From the cell containing the given text, extract its center point as [x, y] coordinate. 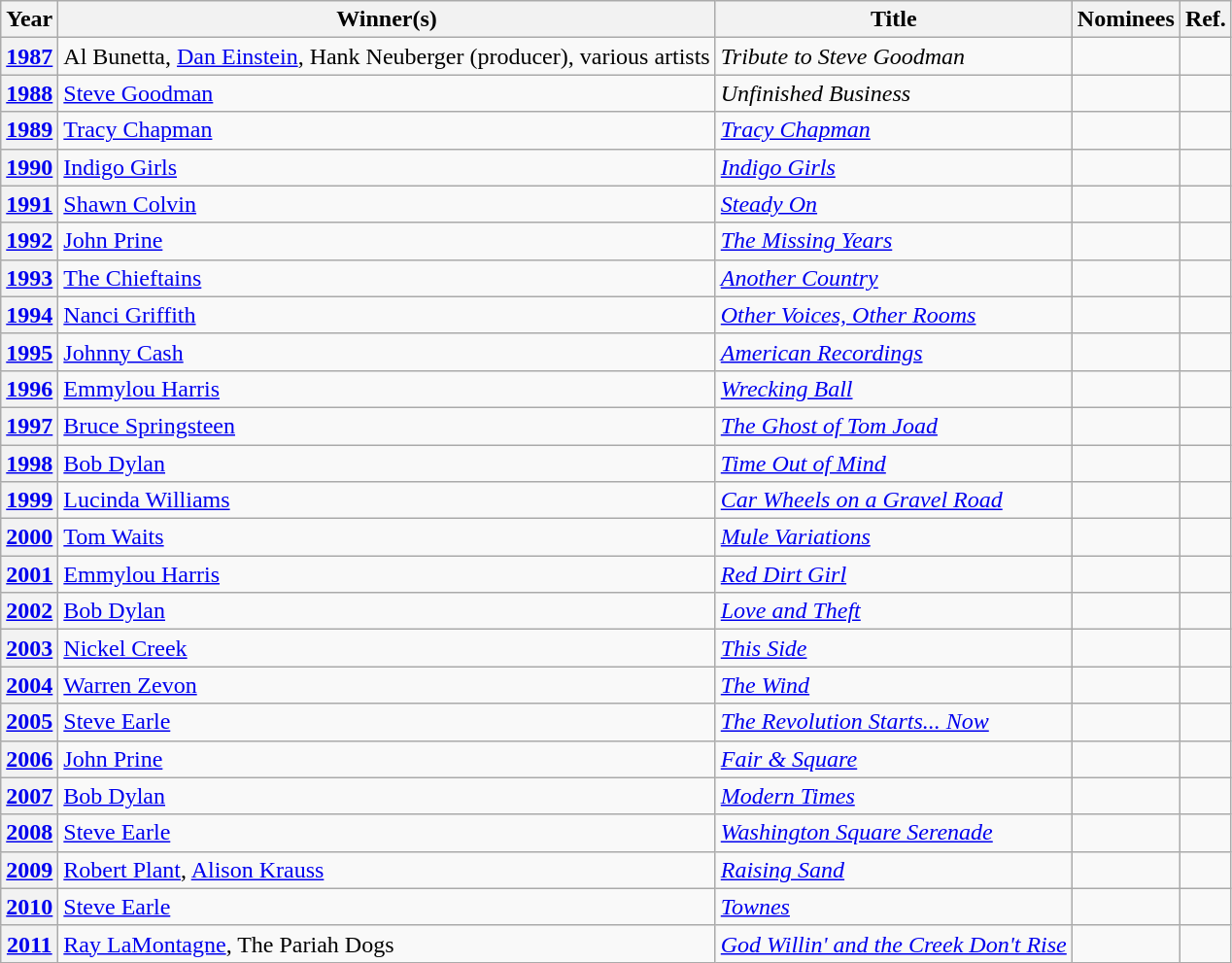
1999 [29, 500]
2001 [29, 574]
1993 [29, 278]
Bruce Springsteen [387, 426]
The Revolution Starts... Now [894, 722]
Townes [894, 907]
Steve Goodman [387, 93]
2000 [29, 537]
Other Voices, Other Rooms [894, 315]
The Wind [894, 685]
Another Country [894, 278]
The Missing Years [894, 241]
Steady On [894, 204]
Johnny Cash [387, 352]
1990 [29, 167]
American Recordings [894, 352]
1994 [29, 315]
This Side [894, 648]
Fair & Square [894, 759]
Love and Theft [894, 611]
Mule Variations [894, 537]
Wrecking Ball [894, 389]
1996 [29, 389]
1997 [29, 426]
Modern Times [894, 796]
Shawn Colvin [387, 204]
1987 [29, 56]
The Chieftains [387, 278]
Lucinda Williams [387, 500]
Car Wheels on a Gravel Road [894, 500]
Al Bunetta, Dan Einstein, Hank Neuberger (producer), various artists [387, 56]
Warren Zevon [387, 685]
Year [29, 19]
1992 [29, 241]
Time Out of Mind [894, 464]
The Ghost of Tom Joad [894, 426]
2004 [29, 685]
Ray LaMontagne, The Pariah Dogs [387, 944]
Robert Plant, Alison Krauss [387, 870]
2011 [29, 944]
Ref. [1205, 19]
1988 [29, 93]
Winner(s) [387, 19]
Nickel Creek [387, 648]
2006 [29, 759]
Nanci Griffith [387, 315]
1989 [29, 130]
Unfinished Business [894, 93]
2009 [29, 870]
Tribute to Steve Goodman [894, 56]
Title [894, 19]
2002 [29, 611]
God Willin' and the Creek Don't Rise [894, 944]
Tom Waits [387, 537]
2007 [29, 796]
Red Dirt Girl [894, 574]
Washington Square Serenade [894, 833]
2010 [29, 907]
2005 [29, 722]
1995 [29, 352]
Raising Sand [894, 870]
1998 [29, 464]
1991 [29, 204]
2003 [29, 648]
2008 [29, 833]
Nominees [1125, 19]
